Locate the cell with the specified text and output its (X, Y) center coordinate. 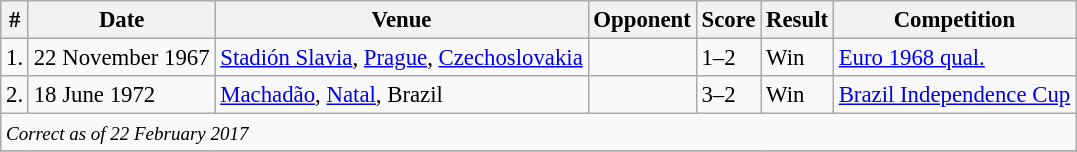
Date (121, 20)
1–2 (728, 58)
Brazil Independence Cup (954, 95)
Euro 1968 qual. (954, 58)
Result (798, 20)
1. (15, 58)
Machadão, Natal, Brazil (402, 95)
Opponent (642, 20)
Score (728, 20)
18 June 1972 (121, 95)
Correct as of 22 February 2017 (538, 133)
Venue (402, 20)
3–2 (728, 95)
# (15, 20)
Stadión Slavia, Prague, Czechoslovakia (402, 58)
Competition (954, 20)
2. (15, 95)
22 November 1967 (121, 58)
